Identify which cell holds the provided text, then report its (x, y) central coordinate. 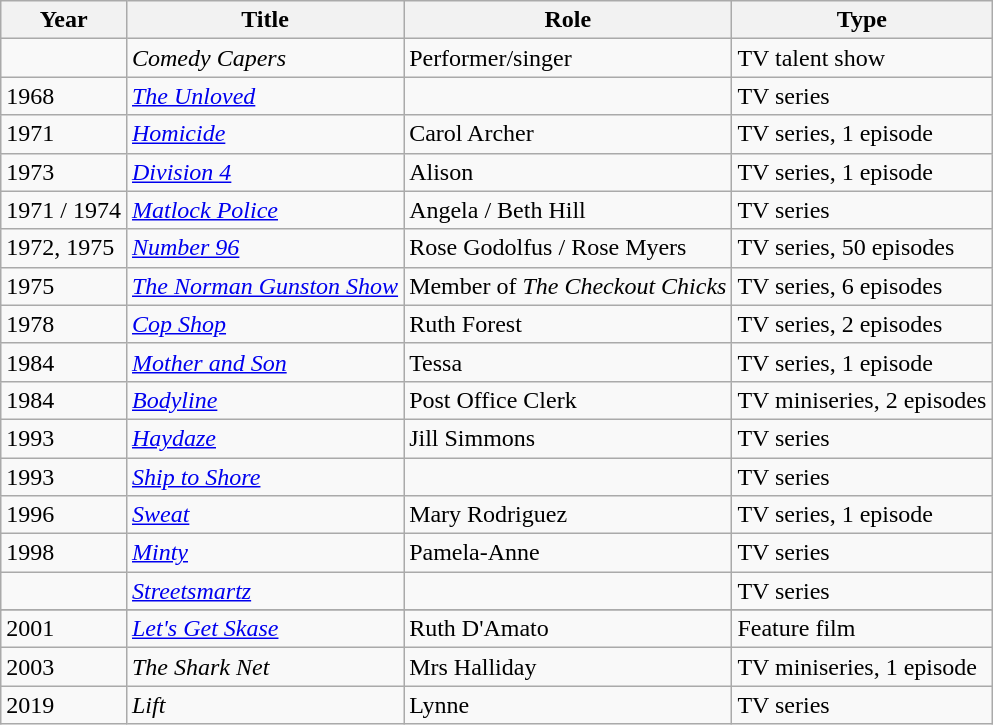
TV series, 6 episodes (862, 286)
Streetsmartz (264, 591)
Role (568, 20)
Matlock Police (264, 210)
Carol Archer (568, 134)
1996 (64, 515)
Lift (264, 705)
Bodyline (264, 400)
Mrs Halliday (568, 667)
Ship to Shore (264, 477)
The Unloved (264, 96)
Cop Shop (264, 324)
1978 (64, 324)
1972, 1975 (64, 248)
Homicide (264, 134)
Alison (568, 172)
1968 (64, 96)
1973 (64, 172)
Rose Godolfus / Rose Myers (568, 248)
2003 (64, 667)
2019 (64, 705)
Ruth Forest (568, 324)
Member of The Checkout Chicks (568, 286)
Performer/singer (568, 58)
Sweat (264, 515)
Minty (264, 553)
The Shark Net (264, 667)
Lynne (568, 705)
TV talent show (862, 58)
Year (64, 20)
2001 (64, 629)
TV miniseries, 2 episodes (862, 400)
1971 / 1974 (64, 210)
TV series, 50 episodes (862, 248)
Ruth D'Amato (568, 629)
Tessa (568, 362)
Mother and Son (264, 362)
Title (264, 20)
Number 96 (264, 248)
Jill Simmons (568, 438)
1975 (64, 286)
Mary Rodriguez (568, 515)
Feature film (862, 629)
Let's Get Skase (264, 629)
Post Office Clerk (568, 400)
The Norman Gunston Show (264, 286)
Pamela-Anne (568, 553)
1971 (64, 134)
Comedy Capers (264, 58)
Type (862, 20)
Division 4 (264, 172)
TV miniseries, 1 episode (862, 667)
Angela / Beth Hill (568, 210)
1998 (64, 553)
TV series, 2 episodes (862, 324)
Haydaze (264, 438)
